Return the [X, Y] coordinate for the center point of the cell that contains the specified text.  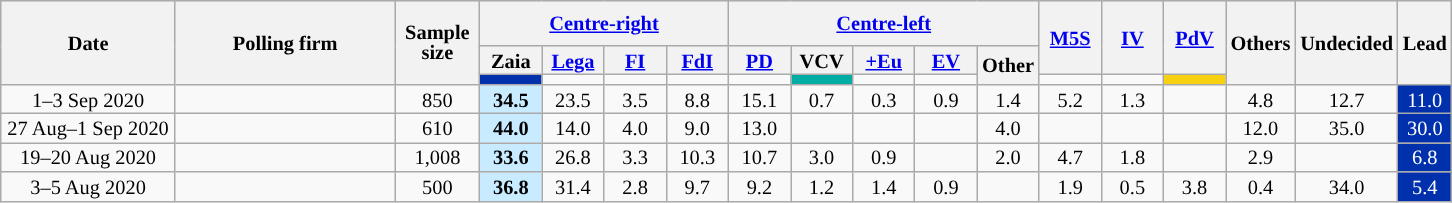
3.3 [635, 156]
Date [88, 42]
Centre-right [604, 22]
Polling firm [285, 42]
2.0 [1008, 156]
Other [1008, 64]
33.6 [511, 156]
3.5 [635, 98]
15.1 [759, 98]
3.0 [821, 156]
IV [1132, 37]
5.4 [1425, 186]
Lead [1425, 42]
EV [946, 60]
31.4 [573, 186]
3.8 [1194, 186]
8.8 [697, 98]
10.3 [697, 156]
36.8 [511, 186]
1.2 [821, 186]
1.8 [1132, 156]
26.8 [573, 156]
Others [1261, 42]
500 [438, 186]
M5S [1070, 37]
13.0 [759, 128]
0.4 [1261, 186]
4.8 [1261, 98]
PdV [1194, 37]
27 Aug–1 Sep 2020 [88, 128]
9.0 [697, 128]
FdI [697, 60]
Centre-left [884, 22]
1.9 [1070, 186]
FI [635, 60]
610 [438, 128]
12.7 [1346, 98]
23.5 [573, 98]
2.8 [635, 186]
850 [438, 98]
10.7 [759, 156]
11.0 [1425, 98]
12.0 [1261, 128]
Undecided [1346, 42]
0.5 [1132, 186]
Lega [573, 60]
19–20 Aug 2020 [88, 156]
30.0 [1425, 128]
0.3 [884, 98]
Sample size [438, 42]
1.3 [1132, 98]
PD [759, 60]
6.8 [1425, 156]
Zaia [511, 60]
1–3 Sep 2020 [88, 98]
VCV [821, 60]
14.0 [573, 128]
9.2 [759, 186]
2.9 [1261, 156]
44.0 [511, 128]
0.7 [821, 98]
9.7 [697, 186]
4.7 [1070, 156]
1,008 [438, 156]
35.0 [1346, 128]
34.5 [511, 98]
34.0 [1346, 186]
+Eu [884, 60]
3–5 Aug 2020 [88, 186]
5.2 [1070, 98]
